Find where the given text appears and provide that cell's center as [X, Y] coordinate. 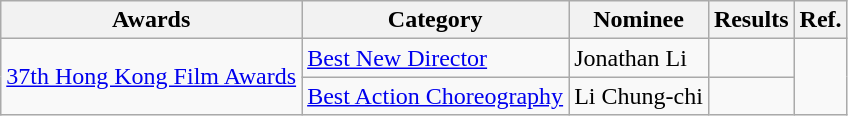
Li Chung-chi [639, 96]
Best Action Choreography [436, 96]
Ref. [820, 20]
37th Hong Kong Film Awards [152, 77]
Best New Director [436, 58]
Category [436, 20]
Results [751, 20]
Nominee [639, 20]
Jonathan Li [639, 58]
Awards [152, 20]
